Locate the cell with the specified text and output its (X, Y) center coordinate. 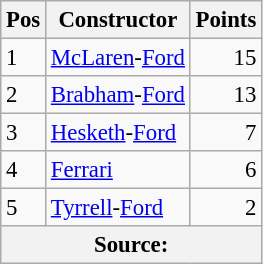
Constructor (118, 20)
7 (226, 133)
6 (226, 170)
Brabham-Ford (118, 95)
Hesketh-Ford (118, 133)
1 (24, 58)
McLaren-Ford (118, 58)
Tyrrell-Ford (118, 208)
Ferrari (118, 170)
15 (226, 58)
Source: (132, 245)
Points (226, 20)
5 (24, 208)
13 (226, 95)
Pos (24, 20)
4 (24, 170)
3 (24, 133)
